Provide the [x, y] coordinate of the cell's center where the given text is located.  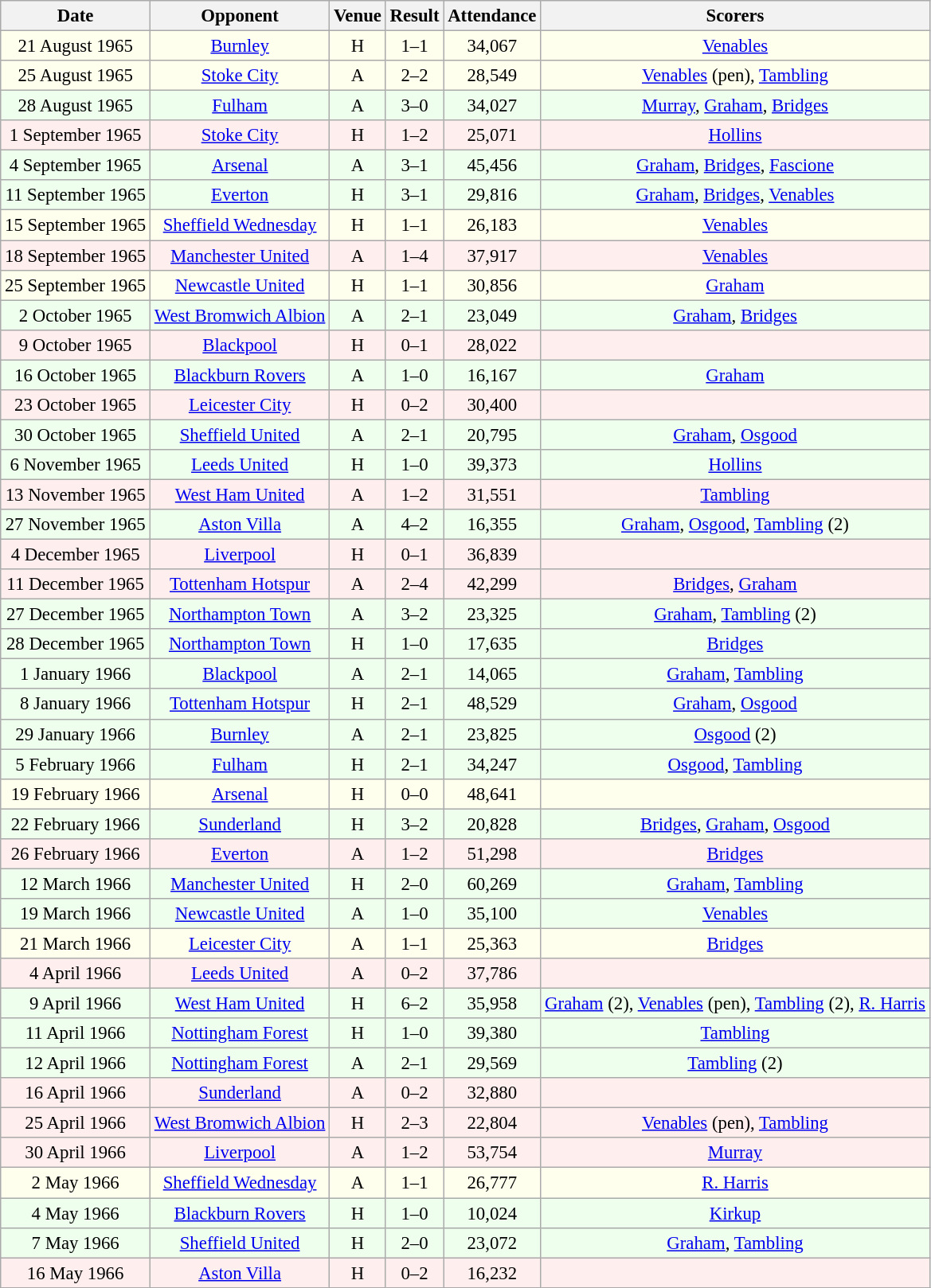
Date [76, 16]
2–4 [414, 584]
36,839 [492, 555]
R. Harris [735, 1183]
32,880 [492, 1093]
45,456 [492, 166]
29,816 [492, 195]
Bridges, Graham, Osgood [735, 824]
1 January 1966 [76, 674]
39,373 [492, 465]
2 October 1965 [76, 315]
Tambling (2) [735, 1064]
12 March 1966 [76, 884]
37,786 [492, 974]
Graham, Osgood, Tambling (2) [735, 525]
11 September 1965 [76, 195]
Result [414, 16]
11 December 1965 [76, 584]
2–3 [414, 1123]
25,363 [492, 943]
4–2 [414, 525]
Scorers [735, 16]
9 October 1965 [76, 345]
20,795 [492, 435]
6–2 [414, 1004]
7 May 1966 [76, 1243]
16 April 1966 [76, 1093]
25 April 1966 [76, 1123]
39,380 [492, 1033]
Graham, Bridges, Fascione [735, 166]
60,269 [492, 884]
22,804 [492, 1123]
26,183 [492, 225]
15 September 1965 [76, 225]
25 August 1965 [76, 76]
4 April 1966 [76, 974]
27 December 1965 [76, 615]
37,917 [492, 256]
0–0 [414, 794]
29,569 [492, 1064]
28,549 [492, 76]
3–0 [414, 106]
48,529 [492, 704]
Venue [358, 16]
16,355 [492, 525]
30,400 [492, 405]
Murray, Graham, Bridges [735, 106]
23 October 1965 [76, 405]
11 April 1966 [76, 1033]
Osgood (2) [735, 734]
23,072 [492, 1243]
25 September 1965 [76, 285]
4 May 1966 [76, 1213]
51,298 [492, 854]
1 September 1965 [76, 135]
Osgood, Tambling [735, 764]
28 August 1965 [76, 106]
48,641 [492, 794]
42,299 [492, 584]
14,065 [492, 674]
16,167 [492, 375]
10,024 [492, 1213]
Graham, Bridges, Venables [735, 195]
1–4 [414, 256]
Kirkup [735, 1213]
30,856 [492, 285]
23,325 [492, 615]
2 May 1966 [76, 1183]
13 November 1965 [76, 494]
21 August 1965 [76, 46]
29 January 1966 [76, 734]
19 March 1966 [76, 914]
18 September 1965 [76, 256]
Graham, Tambling (2) [735, 615]
28,022 [492, 345]
17,635 [492, 644]
34,067 [492, 46]
16,232 [492, 1273]
Bridges, Graham [735, 584]
12 April 1966 [76, 1064]
26 February 1966 [76, 854]
30 April 1966 [76, 1153]
21 March 1966 [76, 943]
9 April 1966 [76, 1004]
34,027 [492, 106]
Murray [735, 1153]
23,825 [492, 734]
Graham (2), Venables (pen), Tambling (2), R. Harris [735, 1004]
20,828 [492, 824]
Opponent [241, 16]
25,071 [492, 135]
16 May 1966 [76, 1273]
31,551 [492, 494]
4 September 1965 [76, 166]
34,247 [492, 764]
35,100 [492, 914]
6 November 1965 [76, 465]
16 October 1965 [76, 375]
27 November 1965 [76, 525]
22 February 1966 [76, 824]
4 December 1965 [76, 555]
53,754 [492, 1153]
28 December 1965 [76, 644]
Graham, Bridges [735, 315]
26,777 [492, 1183]
19 February 1966 [76, 794]
2–2 [414, 76]
5 February 1966 [76, 764]
Attendance [492, 16]
8 January 1966 [76, 704]
35,958 [492, 1004]
30 October 1965 [76, 435]
23,049 [492, 315]
